Locate the cell with the specified text and output its (X, Y) center coordinate. 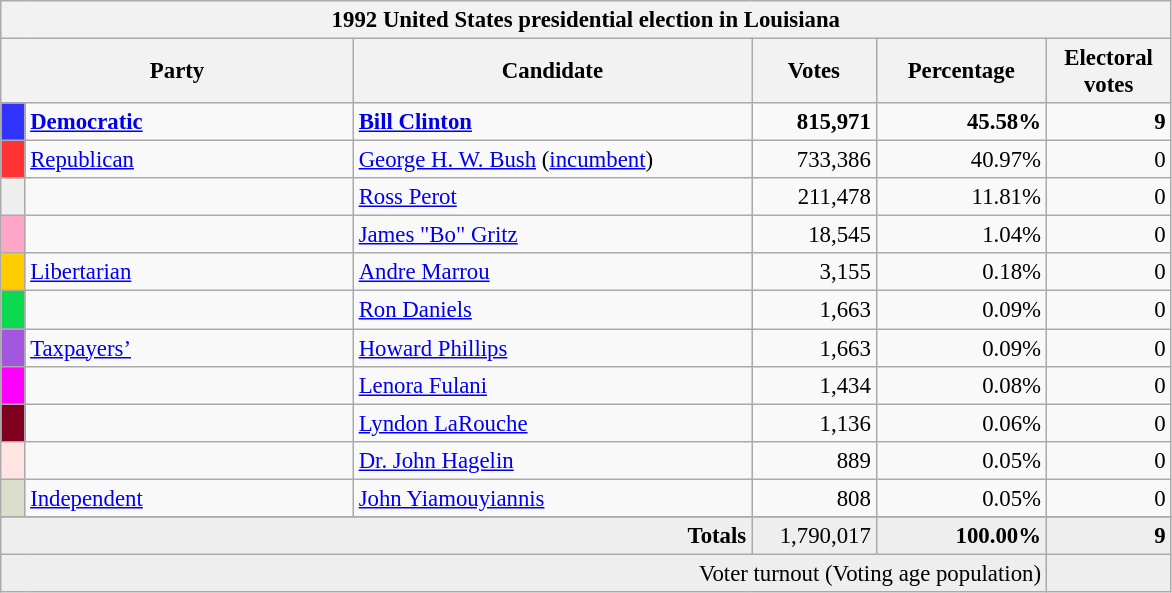
808 (814, 498)
0.08% (961, 385)
Democratic (189, 122)
11.81% (961, 197)
733,386 (814, 160)
100.00% (961, 536)
1992 United States presidential election in Louisiana (586, 20)
George H. W. Bush (incumbent) (552, 160)
0.18% (961, 273)
Taxpayers’ (189, 348)
1.04% (961, 235)
John Yiamouyiannis (552, 498)
James "Bo" Gritz (552, 235)
Electoral votes (1108, 72)
Bill Clinton (552, 122)
Libertarian (189, 273)
Andre Marrou (552, 273)
Voter turnout (Voting age population) (524, 573)
Party (178, 72)
Percentage (961, 72)
Lyndon LaRouche (552, 423)
Ross Perot (552, 197)
815,971 (814, 122)
40.97% (961, 160)
1,790,017 (814, 536)
1,434 (814, 385)
18,545 (814, 235)
Votes (814, 72)
3,155 (814, 273)
889 (814, 460)
Ron Daniels (552, 310)
Dr. John Hagelin (552, 460)
Candidate (552, 72)
Republican (189, 160)
1,136 (814, 423)
211,478 (814, 197)
0.06% (961, 423)
Totals (376, 536)
45.58% (961, 122)
Independent (189, 498)
Howard Phillips (552, 348)
Lenora Fulani (552, 385)
